Determine the [X, Y] coordinate at the center of the cell enclosing the given text.  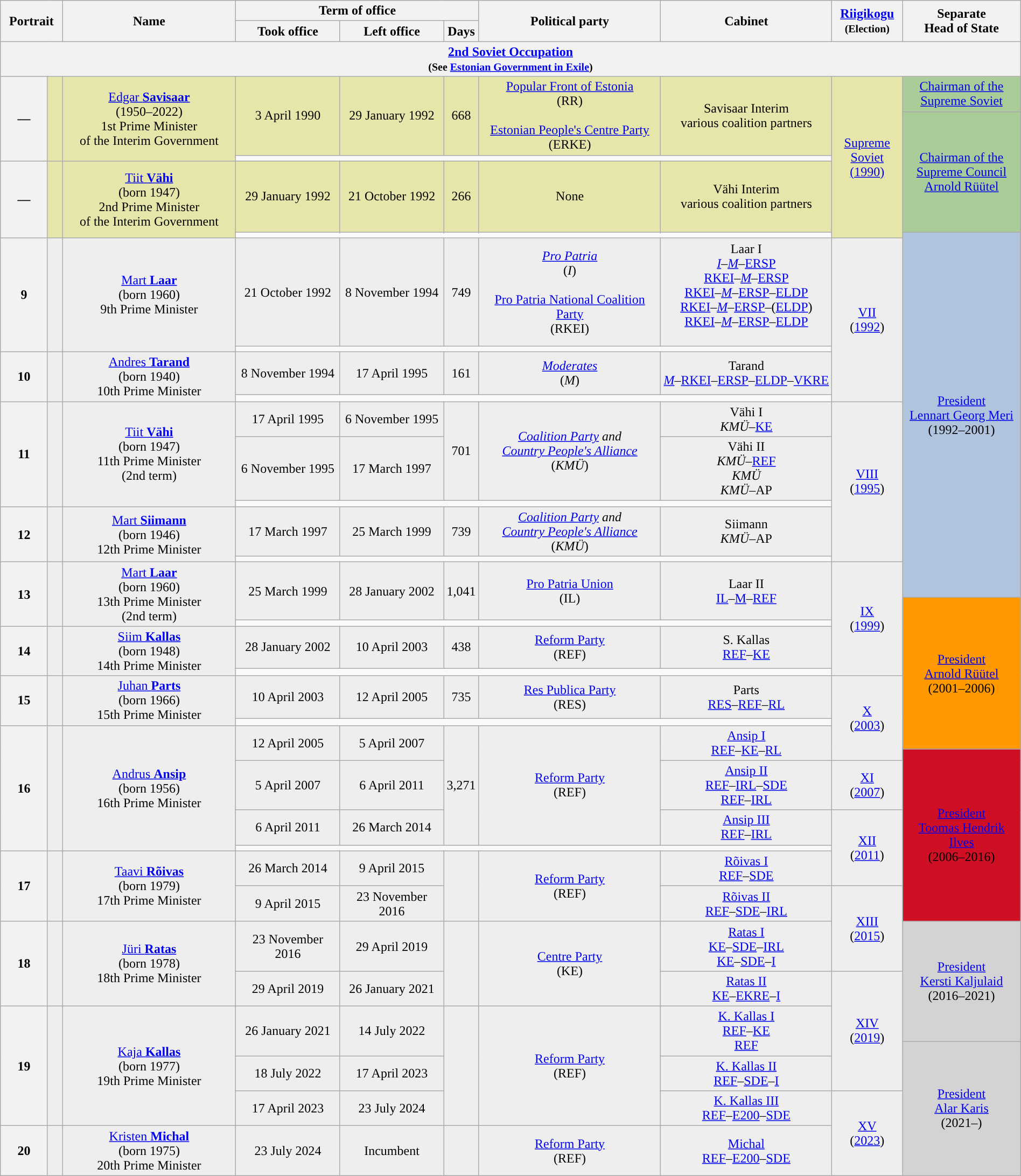
11 [24, 454]
Ansip IIREF–IRL–SDEREF–IRL [746, 785]
2nd Soviet Occupation(See Estonian Government in Exile) [510, 59]
Mart Laar(born 1960)13th Prime Minister(2nd term) [149, 594]
19 [24, 1066]
20 [24, 1151]
XII(2011) [867, 848]
K. Kallas IIREF–SDE–I [746, 1074]
PresidentToomas Hendrik Ilves(2006–2016) [962, 835]
Centre Party(KE) [570, 964]
SeparateHead of State [962, 21]
XI(2007) [867, 785]
Cabinet [746, 21]
Vähi IKMÜ–KE [746, 419]
739 [461, 531]
Portrait [31, 21]
S. KallasREF–KE [746, 647]
Moderates(M) [570, 373]
Pro Patria Union(IL) [570, 591]
X(2003) [867, 718]
PresidentAlar Karis(2021–) [962, 1109]
668 [461, 116]
16 [24, 788]
Popular Front of Estonia(RR)Estonian People's Centre Party(ERKE) [570, 116]
Edgar Savisaar(1950–2022)1st Prime Ministerof the Interim Government [149, 118]
438 [461, 647]
Rõivas IIREF–SDE–IRL [746, 904]
Jüri Ratas(born 1978)18th Prime Minister [149, 964]
Riigikogu(Election) [867, 21]
TarandM–RKEI–ERSP–ELDP–VKRE [746, 373]
266 [461, 197]
Vähi IIKMÜ–REFKMÜKMÜ–AP [746, 468]
SiimannKMÜ–AP [746, 531]
Political party [570, 21]
Ratas IIKE–EKRE–I [746, 989]
Tiit Vähi(born 1947)2nd Prime Ministerof the Interim Government [149, 199]
701 [461, 451]
Kristen Michal(born 1975)20th Prime Minister [149, 1151]
Tiit Vähi(born 1947)11th Prime Minister(2nd term) [149, 454]
Incumbent [392, 1151]
13 [24, 594]
Juhan Parts(born 1966)15th Prime Minister [149, 701]
XV(2023) [867, 1133]
Ratas IKE–SDE–IRLKE–SDE–I [746, 946]
12 [24, 534]
MichalREF–E200–SDE [746, 1151]
Vähi Interimvarious coalition partners [746, 197]
IX(1999) [867, 619]
Left office [392, 31]
None [570, 197]
161 [461, 373]
Mart Siimann(born 1946)12th Prime Minister [149, 534]
Chairman of theSupreme CouncilArnold Rüütel [962, 172]
Laar II–M–ERSPRKEI–M–ERSPRKEI–M–ERSP–ELDPRKEI–M–ERSP–(ELDP)RKEI–M–ERSP–ELDP [746, 292]
Res Publica Party(RES) [570, 697]
3 April 1990 [288, 116]
Name [149, 21]
1,041 [461, 591]
10 [24, 376]
14 July 2022 [392, 1031]
15 [24, 701]
Taavi Rõivas(born 1979)17th Prime Minister [149, 886]
Savisaar Interimvarious coalition partners [746, 116]
Siim Kallas(born 1948)14th Prime Minister [149, 651]
Ansip IIIREF–IRL [746, 827]
Term of office [358, 11]
14 [24, 651]
Laar IIIL–M–REF [746, 591]
XIII(2015) [867, 928]
Kaja Kallas(born 1977)19th Prime Minister [149, 1066]
3,271 [461, 785]
18 [24, 964]
Days [461, 31]
XIV(2019) [867, 1031]
PresidentLennart Georg Meri(1992–2001) [962, 415]
Andrus Ansip(born 1956)16th Prime Minister [149, 788]
9 [24, 295]
Ansip IREF–KE–RL [746, 743]
SupremeSoviet(1990) [867, 157]
PartsRES–REF–RL [746, 697]
Took office [288, 31]
VIII(1995) [867, 482]
18 July 2022 [288, 1074]
735 [461, 697]
PresidentKersti Kaljulaid(2016–2021) [962, 981]
Andres Tarand(born 1940)10th Prime Minister [149, 376]
K. Kallas IIIREF–E200–SDE [746, 1108]
PresidentArnold Rüütel(2001–2006) [962, 673]
Mart Laar(born 1960)9th Prime Minister [149, 295]
VII(1992) [867, 320]
Chairman of theSupreme Soviet [962, 94]
17 [24, 886]
Rõivas IREF–SDE [746, 868]
Pro Patria(I)Pro Patria National Coalition Party(RKEI) [570, 292]
K. Kallas IREF–KEREF [746, 1031]
749 [461, 292]
